Scan for the cell matching the given text and deliver its (X, Y) coordinate at center. 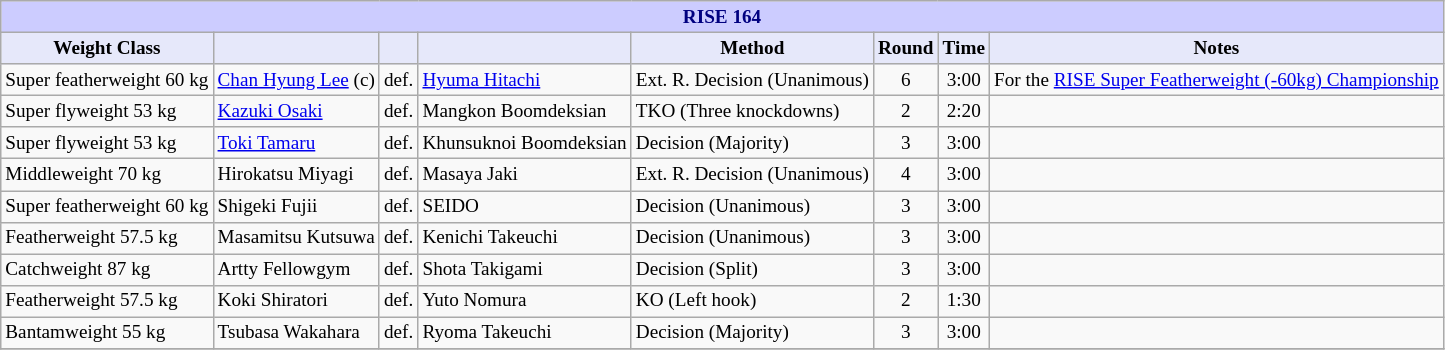
2:20 (964, 111)
Yuto Nomura (524, 301)
Chan Hyung Lee (c) (296, 80)
For the RISE Super Featherweight (-60kg) Championship (1216, 80)
Koki Shiratori (296, 301)
Artty Fellowgym (296, 270)
4 (906, 175)
Shota Takigami (524, 270)
RISE 164 (722, 17)
Mangkon Boomdeksian (524, 111)
Toki Tamaru (296, 143)
Kazuki Osaki (296, 111)
Hyuma Hitachi (524, 80)
Notes (1216, 48)
Catchweight 87 kg (107, 270)
Hirokatsu Miyagi (296, 175)
SEIDO (524, 206)
KO (Left hook) (752, 301)
Middleweight 70 kg (107, 175)
Bantamweight 55 kg (107, 333)
Time (964, 48)
Kenichi Takeuchi (524, 238)
Round (906, 48)
Masamitsu Kutsuwa (296, 238)
Method (752, 48)
Masaya Jaki (524, 175)
Khunsuknoi Boomdeksian (524, 143)
Shigeki Fujii (296, 206)
TKO (Three knockdowns) (752, 111)
Weight Class (107, 48)
Tsubasa Wakahara (296, 333)
1:30 (964, 301)
Ryoma Takeuchi (524, 333)
6 (906, 80)
Decision (Split) (752, 270)
